Extract the [X, Y] coordinate from the center of the cell holding the provided text.  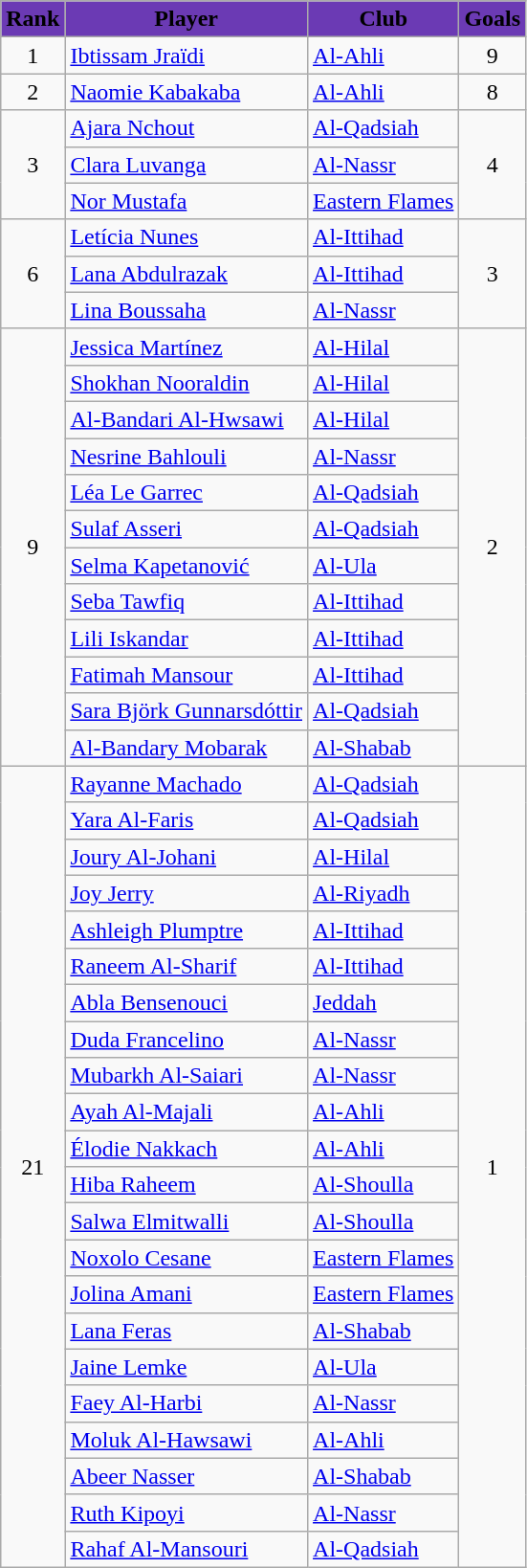
Clara Luvanga [187, 165]
Moluk Al-Hawsawi [187, 1440]
Sulaf Asseri [187, 529]
Nor Mustafa [187, 201]
Noxolo Cesane [187, 1258]
Abeer Nasser [187, 1476]
Joy Jerry [187, 893]
Duda Francelino [187, 1039]
Rank [33, 19]
Élodie Nakkach [187, 1149]
Lana Abdulrazak [187, 274]
Club [384, 19]
Ashleigh Plumptre [187, 930]
Lili Iskandar [187, 638]
Faey Al-Harbi [187, 1403]
Mubarkh Al-Saiari [187, 1076]
Fatimah Mansour [187, 675]
Yara Al-Faris [187, 820]
Jessica Martínez [187, 347]
Rahaf Al-Mansouri [187, 1549]
Selma Kapetanović [187, 566]
Salwa Elmitwalli [187, 1221]
21 [33, 1166]
Letícia Nunes [187, 237]
8 [493, 92]
Raneem Al-Sharif [187, 966]
Joury Al-Johani [187, 857]
Abla Bensenouci [187, 1002]
Lana Feras [187, 1331]
Al-Bandari Al-Hwsawi [187, 419]
4 [493, 165]
Seba Tawfiq [187, 602]
Sara Björk Gunnarsdóttir [187, 711]
Al-Bandary Mobarak [187, 748]
Jeddah [384, 1002]
Léa Le Garrec [187, 493]
Jolina Amani [187, 1294]
Ayah Al-Majali [187, 1112]
Lina Boussaha [187, 310]
Rayanne Machado [187, 784]
Ibtissam Jraïdi [187, 56]
Nesrine Bahlouli [187, 457]
Shokhan Nooraldin [187, 383]
Player [187, 19]
Hiba Raheem [187, 1185]
Al-Riyadh [384, 893]
Naomie Kabakaba [187, 92]
Goals [493, 19]
Jaine Lemke [187, 1367]
Ajara Nchout [187, 128]
Ruth Kipoyi [187, 1512]
6 [33, 274]
